From the cell containing the given text, extract its center point as [x, y] coordinate. 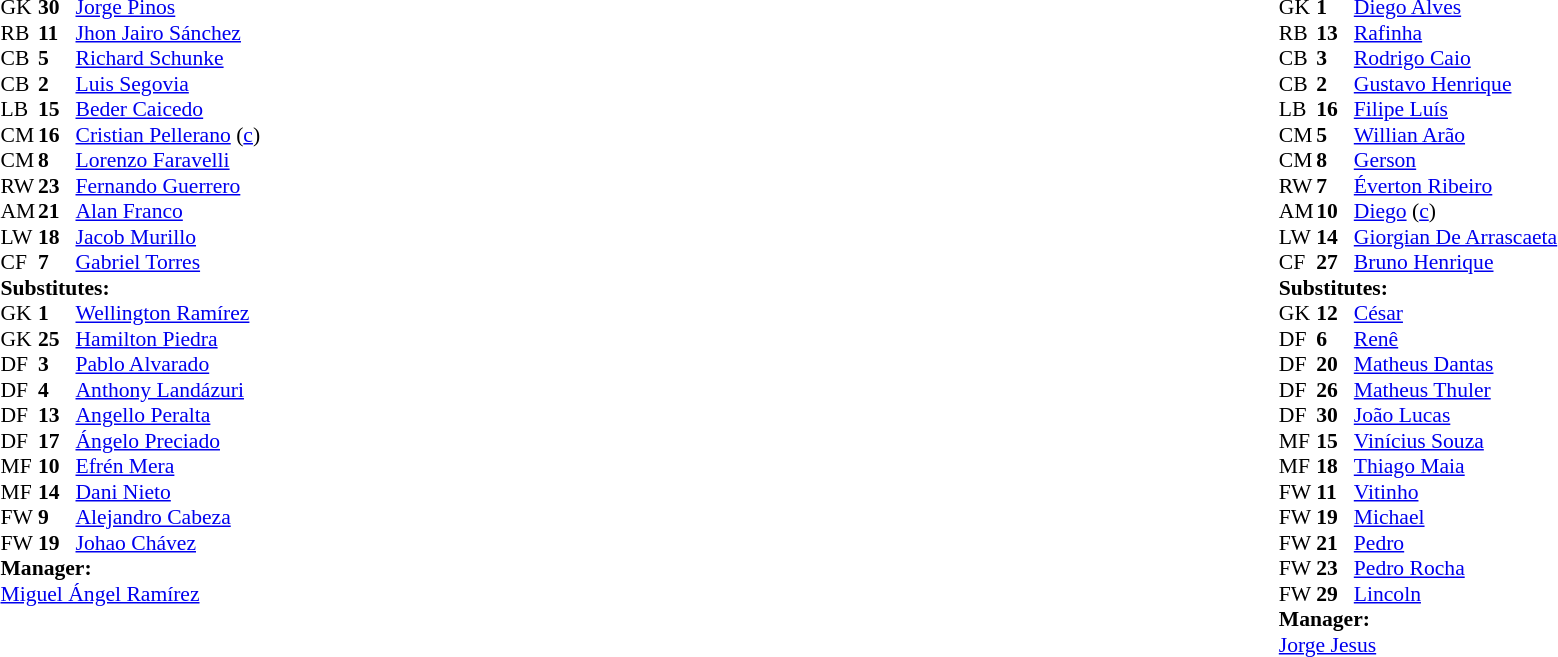
Pedro Rocha [1456, 569]
César [1456, 313]
27 [1335, 263]
Angello Peralta [168, 415]
Wellington Ramírez [168, 313]
1 [57, 313]
Lincoln [1456, 594]
Filipe Luís [1456, 109]
Diego (c) [1456, 211]
Willian Arão [1456, 135]
Anthony Landázuri [168, 390]
30 [1335, 415]
4 [57, 390]
Vitinho [1456, 492]
Gustavo Henrique [1456, 84]
Jacob Murillo [168, 237]
25 [57, 339]
Ángelo Preciado [168, 441]
Efrén Mera [168, 467]
Gerson [1456, 161]
6 [1335, 339]
Giorgian De Arrascaeta [1456, 237]
Beder Caicedo [168, 109]
Pedro [1456, 543]
17 [57, 441]
Matheus Thuler [1456, 390]
Miguel Ángel Ramírez [130, 594]
Dani Nieto [168, 492]
Renê [1456, 339]
Luis Segovia [168, 84]
Gabriel Torres [168, 263]
Lorenzo Faravelli [168, 161]
Vinícius Souza [1456, 441]
Johao Chávez [168, 543]
Pablo Alvarado [168, 365]
Thiago Maia [1456, 467]
Cristian Pellerano (c) [168, 135]
Alan Franco [168, 211]
Matheus Dantas [1456, 365]
20 [1335, 365]
Richard Schunke [168, 59]
29 [1335, 594]
Fernando Guerrero [168, 186]
Rodrigo Caio [1456, 59]
Michael [1456, 517]
Rafinha [1456, 33]
Hamilton Piedra [168, 339]
Alejandro Cabeza [168, 517]
26 [1335, 390]
João Lucas [1456, 415]
12 [1335, 313]
Bruno Henrique [1456, 263]
Éverton Ribeiro [1456, 186]
Jhon Jairo Sánchez [168, 33]
9 [57, 517]
